For the text-containing cell, return its midpoint in (X, Y) coordinate format. 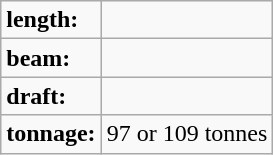
beam: (51, 58)
length: (51, 20)
tonnage: (51, 134)
97 or 109 tonnes (187, 134)
draft: (51, 96)
